Identify which cell holds the provided text, then report its (x, y) central coordinate. 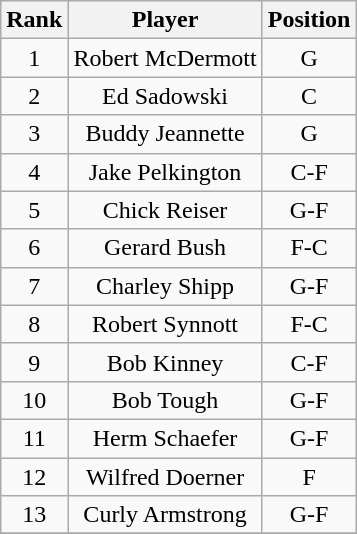
3 (34, 134)
10 (34, 400)
Robert McDermott (165, 58)
6 (34, 248)
Robert Synnott (165, 324)
8 (34, 324)
7 (34, 286)
Chick Reiser (165, 210)
Gerard Bush (165, 248)
Rank (34, 20)
Player (165, 20)
Herm Schaefer (165, 438)
Curly Armstrong (165, 515)
F (309, 477)
5 (34, 210)
Position (309, 20)
1 (34, 58)
11 (34, 438)
4 (34, 172)
Wilfred Doerner (165, 477)
Bob Kinney (165, 362)
Jake Pelkington (165, 172)
13 (34, 515)
12 (34, 477)
Charley Shipp (165, 286)
Ed Sadowski (165, 96)
Bob Tough (165, 400)
9 (34, 362)
C (309, 96)
Buddy Jeannette (165, 134)
2 (34, 96)
